Return the (x, y) coordinate for the center point of the cell that contains the specified text.  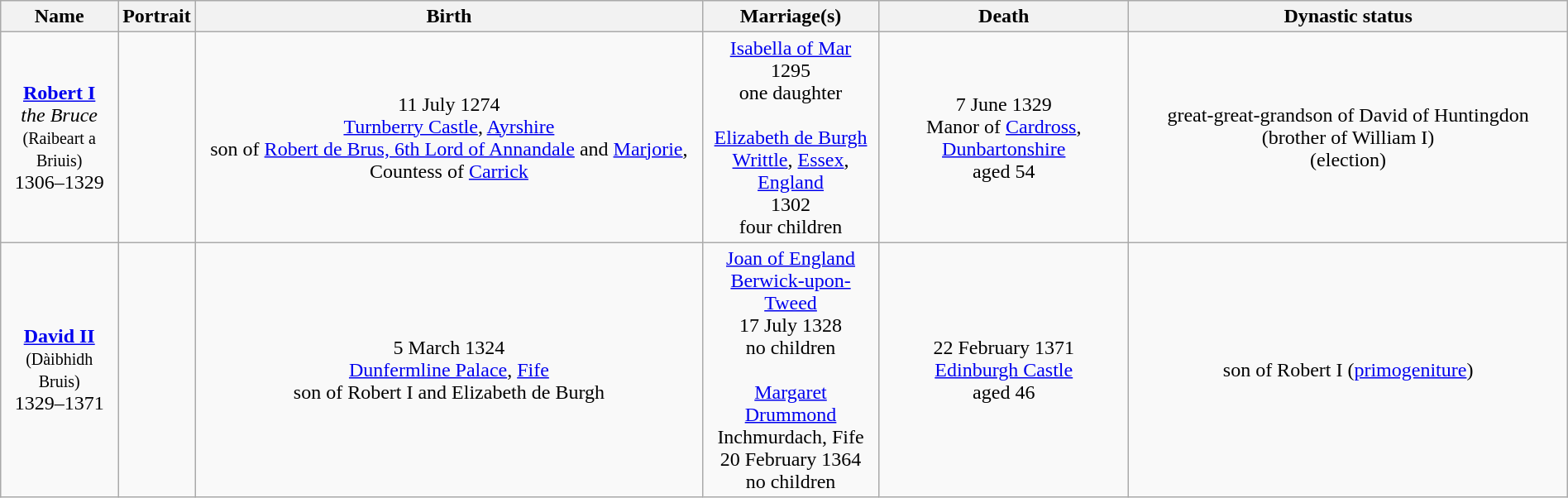
great-great-grandson of David of Huntingdon (brother of William I)(election) (1348, 137)
Dynastic status (1348, 17)
Portrait (157, 17)
David II(Dàibhidh Bruis)1329–1371 (60, 370)
Joan of EnglandBerwick-upon-Tweed17 July 1328no childrenMargaret DrummondInchmurdach, Fife20 February 1364no children (791, 370)
Name (60, 17)
22 February 1371Edinburgh Castleaged 46 (1004, 370)
son of Robert I (primogeniture) (1348, 370)
7 June 1329Manor of Cardross, Dunbartonshireaged 54 (1004, 137)
Isabella of Mar1295one daughterElizabeth de BurghWrittle, Essex, England1302four children (791, 137)
Birth (448, 17)
Robert Ithe Bruce(Raibeart a Briuis)1306–1329 (60, 137)
Marriage(s) (791, 17)
Death (1004, 17)
5 March 1324Dunfermline Palace, Fifeson of Robert I and Elizabeth de Burgh (448, 370)
11 July 1274Turnberry Castle, Ayrshireson of Robert de Brus, 6th Lord of Annandale and Marjorie, Countess of Carrick (448, 137)
